For the text-containing cell, return its midpoint in [X, Y] coordinate format. 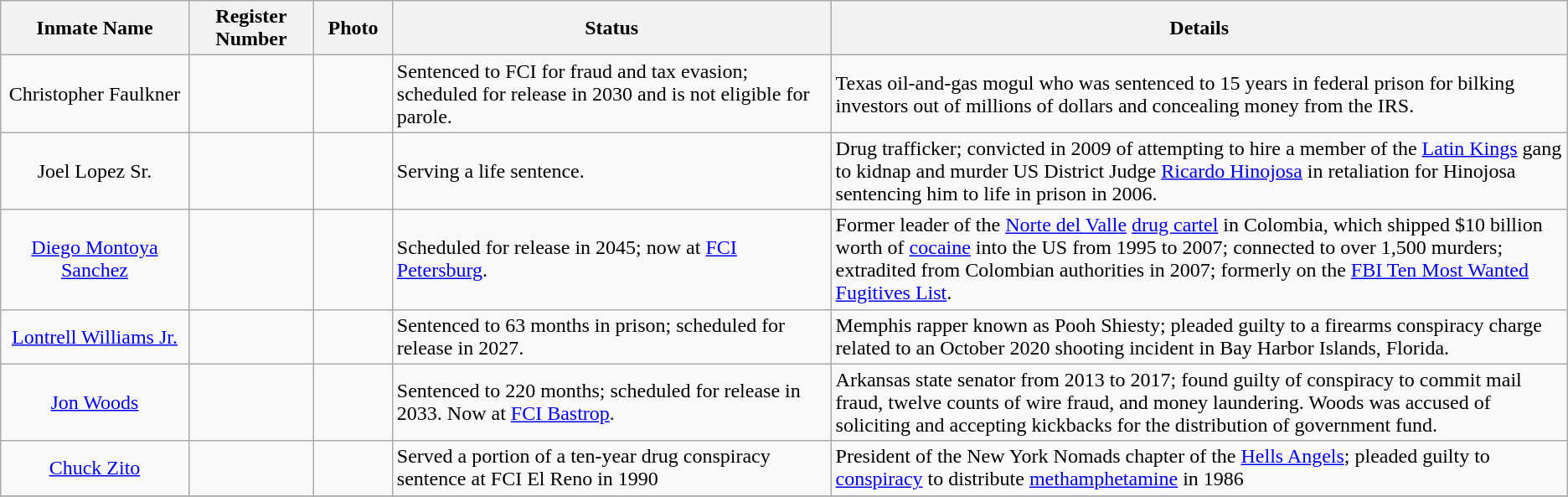
Lontrell Williams Jr. [95, 337]
Chuck Zito [95, 468]
Serving a life sentence. [611, 171]
Inmate Name [95, 28]
Status [611, 28]
Scheduled for release in 2045; now at FCI Petersburg. [611, 260]
Photo [353, 28]
Sentenced to 63 months in prison; scheduled for release in 2027. [611, 337]
Details [1199, 28]
Sentenced to FCI for fraud and tax evasion; scheduled for release in 2030 and is not eligible for parole. [611, 94]
Jon Woods [95, 402]
Diego Montoya Sanchez [95, 260]
Sentenced to 220 months; scheduled for release in 2033. Now at FCI Bastrop. [611, 402]
Served a portion of a ten-year drug conspiracy sentence at FCI El Reno in 1990 [611, 468]
Joel Lopez Sr. [95, 171]
Register Number [251, 28]
Christopher Faulkner [95, 94]
President of the New York Nomads chapter of the Hells Angels; pleaded guilty to conspiracy to distribute methamphetamine in 1986 [1199, 468]
